Determine the [X, Y] coordinate at the center of the cell enclosing the given text.  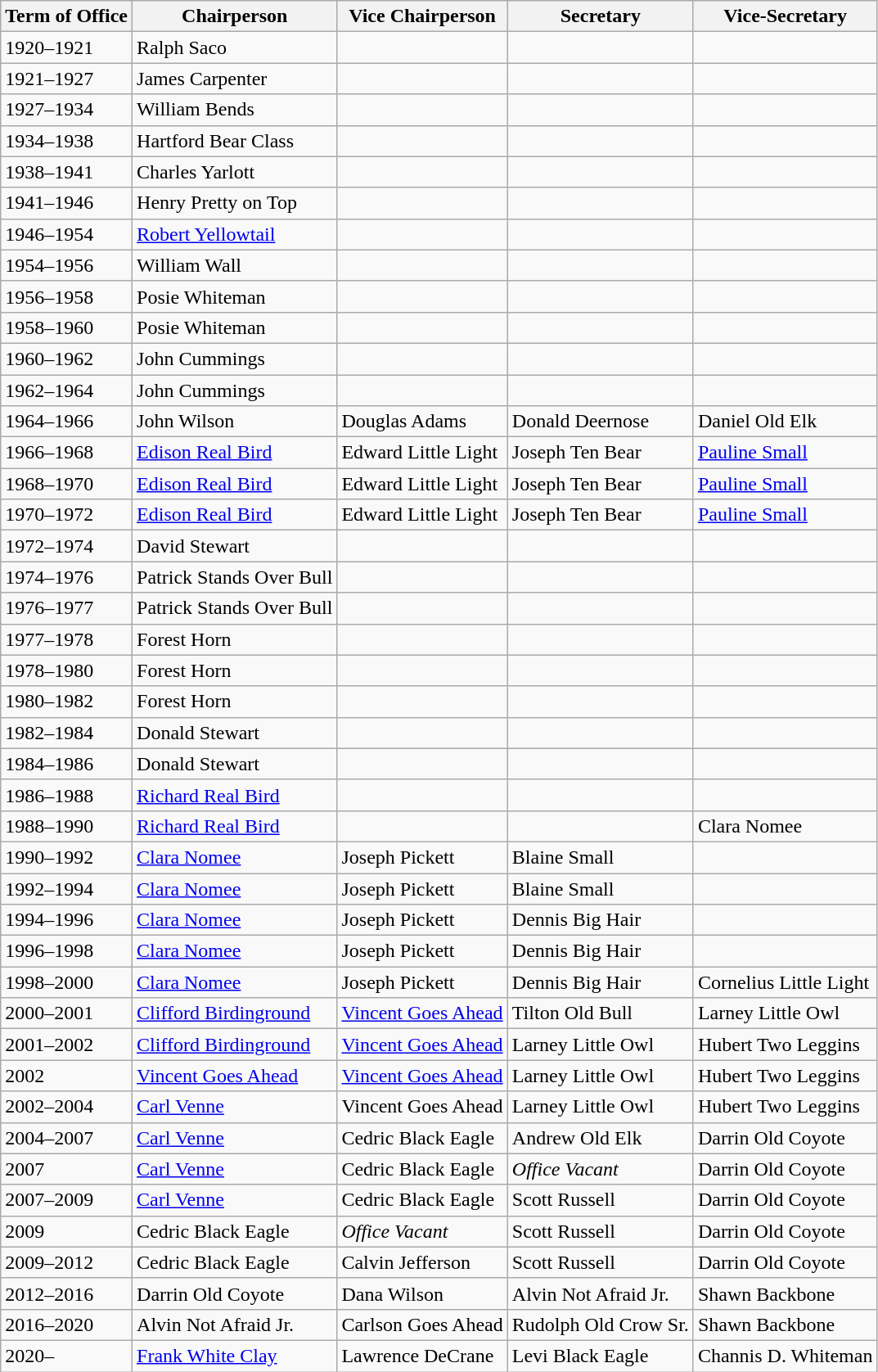
1964–1966 [67, 422]
1976–1977 [67, 608]
Calvin Jefferson [422, 1262]
1968–1970 [67, 484]
1920–1921 [67, 47]
2007 [67, 1169]
Channis D. Whiteman [786, 1356]
1992–1994 [67, 888]
2007–2009 [67, 1200]
Term of Office [67, 16]
John Wilson [235, 422]
James Carpenter [235, 79]
Frank White Clay [235, 1356]
Vice Chairperson [422, 16]
1988–1990 [67, 826]
David Stewart [235, 546]
1946–1954 [67, 234]
Tilton Old Bull [601, 1013]
Vice-Secretary [786, 16]
William Bends [235, 110]
1972–1974 [67, 546]
1998–2000 [67, 982]
2012–2016 [67, 1293]
Secretary [601, 16]
2004–2007 [67, 1138]
2002–2004 [67, 1107]
2000–2001 [67, 1013]
1934–1938 [67, 141]
Lawrence DeCrane [422, 1356]
2001–2002 [67, 1045]
1966–1968 [67, 453]
1970–1972 [67, 515]
1921–1927 [67, 79]
Donald Deernose [601, 422]
Levi Black Eagle [601, 1356]
2020– [67, 1356]
1962–1964 [67, 390]
Chairperson [235, 16]
William Wall [235, 265]
1990–1992 [67, 857]
Hartford Bear Class [235, 141]
1941–1946 [67, 203]
Robert Yellowtail [235, 234]
1982–1984 [67, 733]
Carlson Goes Ahead [422, 1325]
1994–1996 [67, 920]
Charles Yarlott [235, 172]
2016–2020 [67, 1325]
1960–1962 [67, 359]
1974–1976 [67, 577]
Henry Pretty on Top [235, 203]
1977–1978 [67, 639]
1927–1934 [67, 110]
Cornelius Little Light [786, 982]
1956–1958 [67, 296]
1984–1986 [67, 764]
2009 [67, 1231]
1954–1956 [67, 265]
1980–1982 [67, 702]
1978–1980 [67, 670]
Rudolph Old Crow Sr. [601, 1325]
Douglas Adams [422, 422]
2009–2012 [67, 1262]
2002 [67, 1076]
Daniel Old Elk [786, 422]
1996–1998 [67, 951]
1986–1988 [67, 795]
1958–1960 [67, 327]
1938–1941 [67, 172]
Andrew Old Elk [601, 1138]
Ralph Saco [235, 47]
Dana Wilson [422, 1293]
